For the text-containing cell, return its midpoint in (X, Y) coordinate format. 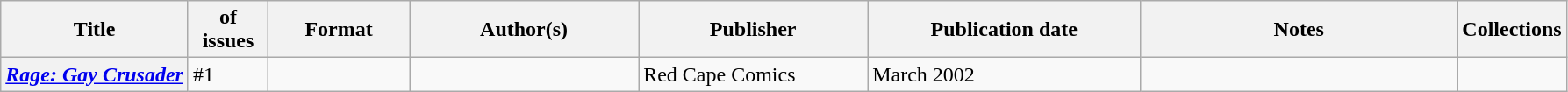
Title (95, 30)
Format (339, 30)
Rage: Gay Crusader (95, 74)
Collections (1512, 30)
Author(s) (525, 30)
Red Cape Comics (753, 74)
of issues (228, 30)
Notes (1299, 30)
#1 (228, 74)
Publisher (753, 30)
March 2002 (1004, 74)
Publication date (1004, 30)
